Return [x, y] of the center of cell containing provided text 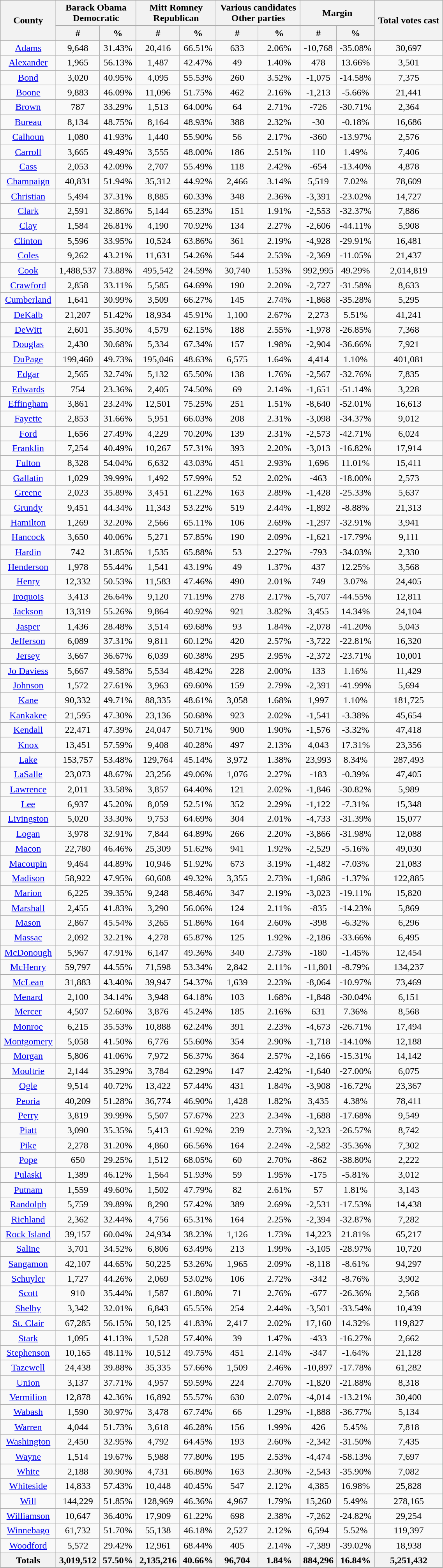
2,450 [78, 1442]
12,811 [409, 596]
32.21% [118, 938]
61,282 [409, 1367]
1,535 [158, 552]
-16.82% [356, 448]
304 [237, 819]
63.86% [198, 241]
50.68% [198, 715]
40.72% [118, 1086]
Cook [28, 270]
40.92% [198, 611]
224 [237, 1383]
5.52% [356, 1531]
71 [237, 1293]
58.46% [198, 893]
156 [237, 1427]
21,207 [78, 315]
27.49% [118, 434]
2.74% [279, 300]
Woodford [28, 1545]
64.45% [198, 1442]
-2,166 [318, 1056]
923 [237, 715]
2.29% [279, 804]
65.50% [198, 374]
Franklin [28, 448]
60.38% [198, 656]
266 [237, 834]
14,142 [409, 1056]
3,012 [409, 1175]
11,096 [158, 92]
3,228 [409, 389]
4,878 [409, 166]
93 [237, 626]
Clinton [28, 241]
-3,098 [318, 418]
2.61% [279, 1190]
3,972 [237, 760]
36.40% [118, 1516]
44.65% [118, 1264]
8,568 [409, 1012]
Putnam [28, 1190]
Alexander [28, 63]
73,469 [409, 982]
-183 [318, 774]
742 [78, 552]
29,254 [409, 1516]
8,633 [409, 285]
48.67% [118, 774]
2,527 [237, 1531]
53.02% [198, 1279]
3,701 [78, 1249]
Jo Daviess [28, 670]
40.66% [198, 1560]
478 [318, 63]
1,512 [158, 1160]
Calhoun [28, 137]
78,609 [409, 181]
14.34% [356, 611]
-31.58% [356, 285]
-30 [318, 122]
44.92% [198, 181]
7,435 [409, 1442]
35.35% [118, 1130]
60 [237, 1160]
-1,482 [318, 863]
-1,213 [318, 92]
2.24% [279, 1145]
-175 [318, 1175]
2.79% [279, 686]
2,601 [78, 330]
2,053 [78, 166]
Pulaski [28, 1175]
-30.04% [356, 997]
2,591 [78, 211]
Henry [28, 582]
7,282 [409, 1219]
251 [237, 404]
25,309 [158, 848]
5,667 [78, 670]
1,559 [78, 1190]
1,080 [78, 137]
16,613 [409, 404]
32.95% [118, 1442]
17,160 [318, 1323]
94,297 [409, 1264]
33.58% [118, 789]
Union [28, 1383]
70.92% [198, 226]
7,082 [409, 1471]
31,883 [78, 982]
Massac [28, 938]
-8,064 [318, 982]
208 [237, 418]
2.95% [279, 656]
Kankakee [28, 715]
59 [237, 1175]
46.90% [198, 1101]
41.06% [118, 1056]
46.28% [198, 1427]
53.26% [198, 1264]
51.70% [118, 1531]
-2,323 [318, 1130]
2,362 [78, 1219]
40.49% [118, 448]
1,514 [78, 1457]
Lee [28, 804]
47.95% [118, 878]
3,568 [409, 567]
54.04% [118, 463]
2,135,216 [158, 1560]
5.49% [356, 1501]
44.89% [118, 863]
5,637 [409, 493]
-2,727 [318, 285]
1.37% [279, 567]
39,947 [158, 982]
Mitt RomneyRepublican [176, 13]
30.68% [118, 344]
1.98% [279, 344]
-36.66% [356, 344]
51.85% [118, 1501]
5,413 [158, 1130]
Jersey [28, 656]
-1,428 [318, 493]
1,513 [158, 107]
3.82% [279, 611]
-3,391 [318, 196]
185 [237, 1012]
352 [237, 804]
Johnson [28, 686]
Jefferson [28, 641]
48.93% [198, 122]
21,595 [78, 715]
462 [237, 92]
181,725 [409, 700]
2,222 [409, 1160]
Champaign [28, 181]
-34.37% [356, 418]
24.59% [198, 270]
53.48% [118, 760]
53.34% [198, 967]
-5.66% [356, 92]
28.48% [118, 626]
51.75% [198, 92]
-19.11% [356, 893]
Williamson [28, 1516]
-654 [318, 166]
65.88% [198, 552]
1,269 [78, 522]
-433 [318, 1338]
900 [237, 730]
134,237 [409, 967]
-14.58% [356, 78]
30.97% [118, 1412]
60.33% [198, 196]
39 [237, 1338]
18,934 [158, 315]
49.49% [118, 152]
-35.36% [356, 1145]
45.54% [118, 923]
2,565 [78, 374]
10,001 [409, 656]
3,413 [78, 596]
-28.97% [356, 1249]
-1,846 [318, 789]
16,892 [158, 1397]
287,493 [409, 760]
3,020 [78, 78]
5.51% [356, 315]
139 [237, 434]
48.00% [198, 152]
15,260 [318, 1501]
65.23% [198, 211]
1,978 [78, 567]
2.38% [279, 1516]
Winnebago [28, 1531]
Margin [337, 13]
4,278 [158, 938]
7,254 [78, 448]
9,648 [78, 48]
35.53% [118, 1027]
31.85% [118, 552]
2,867 [78, 923]
-2,529 [318, 848]
1.16% [356, 670]
52.60% [118, 1012]
6,495 [409, 938]
1.81% [356, 1190]
LaSalle [28, 774]
-2,342 [318, 1442]
Pope [28, 1160]
Boone [28, 92]
5,271 [158, 537]
-10,768 [318, 48]
4,860 [158, 1145]
23.36% [118, 389]
-17.53% [356, 1205]
2.30% [279, 1471]
-2,394 [318, 1219]
138 [237, 374]
35.30% [118, 330]
Shelby [28, 1308]
3,137 [78, 1383]
-2,186 [318, 938]
-22.81% [356, 641]
145 [237, 300]
5,585 [158, 285]
-835 [318, 908]
1,528 [158, 1338]
389 [237, 1205]
Coles [28, 256]
Menard [28, 997]
1.51% [279, 404]
68.44% [198, 1545]
-17.68% [356, 1115]
295 [237, 656]
-2,531 [318, 1205]
White [28, 1471]
1.79% [279, 1501]
5,334 [158, 344]
-29.91% [356, 241]
361 [237, 241]
64 [237, 107]
Wayne [28, 1457]
57.42% [198, 1205]
1,502 [158, 1190]
Scott [28, 1293]
340 [237, 952]
70.20% [198, 434]
51.42% [118, 315]
1,428 [237, 1101]
56 [237, 137]
-33.54% [356, 1308]
10,946 [158, 863]
3,618 [158, 1427]
-1,640 [318, 1071]
401,081 [409, 359]
26.64% [118, 596]
Marion [28, 893]
Vermilion [28, 1397]
36,774 [158, 1101]
10,888 [158, 1027]
199,460 [78, 359]
5,596 [78, 241]
129,764 [158, 760]
8,290 [158, 1205]
30.90% [118, 1471]
DeWitt [28, 330]
Moultrie [28, 1071]
3,090 [78, 1130]
64.40% [198, 789]
56.37% [198, 1056]
-1,892 [318, 508]
3,451 [158, 493]
5,806 [78, 1056]
5,132 [158, 374]
1,656 [78, 434]
Barack ObamaDemocratic [96, 13]
-2,582 [318, 1145]
41.93% [118, 137]
1.38% [279, 760]
228 [237, 670]
-1,688 [318, 1115]
Logan [28, 834]
Piatt [28, 1130]
71.19% [198, 596]
41.50% [118, 1041]
Warren [28, 1427]
-862 [318, 1160]
1,584 [78, 226]
-8.61% [356, 1264]
15,077 [409, 819]
2.72% [279, 1279]
19.67% [118, 1457]
6,215 [78, 1027]
35.29% [118, 1071]
14,833 [78, 1486]
118 [237, 166]
2,853 [78, 418]
Sangamon [28, 1264]
4,044 [78, 1427]
14,727 [409, 196]
49.71% [118, 700]
48.61% [198, 700]
1,564 [158, 1175]
547 [237, 1486]
128,969 [158, 1501]
3,667 [78, 656]
14,223 [318, 1234]
1,696 [318, 463]
Bureau [28, 122]
-41.20% [356, 626]
2.67% [279, 315]
388 [237, 122]
Pike [28, 1145]
1,440 [158, 137]
4,792 [158, 1442]
31.20% [118, 1145]
12,501 [158, 404]
Perry [28, 1115]
-3,023 [318, 893]
4,414 [318, 359]
47.46% [198, 582]
16.84% [356, 1560]
23.24% [118, 404]
39.35% [118, 893]
1.91% [279, 211]
4,579 [158, 330]
55.53% [198, 78]
Jackson [28, 611]
2.25% [279, 1219]
-347 [318, 1353]
44.55% [118, 967]
278 [237, 596]
59.59% [198, 1383]
5,144 [158, 211]
16,686 [409, 122]
Lake [28, 760]
-1,868 [318, 300]
45.14% [198, 760]
-42.71% [356, 434]
35,312 [158, 181]
39.88% [118, 1367]
45.20% [118, 804]
2,144 [78, 1071]
6,089 [78, 641]
3,058 [237, 700]
2,273 [318, 315]
-5.16% [356, 848]
-180 [318, 952]
3,902 [409, 1279]
Hancock [28, 537]
21,313 [409, 508]
254 [237, 1308]
Mason [28, 923]
Iroquois [28, 596]
-6.32% [356, 923]
16,320 [409, 641]
-52.01% [356, 404]
519 [237, 508]
1,076 [237, 774]
47.91% [118, 952]
49.36% [198, 952]
1.49% [356, 152]
144,229 [78, 1501]
10,165 [78, 1353]
2,568 [409, 1293]
64.89% [198, 834]
-5,707 [318, 596]
8,059 [158, 804]
50,225 [158, 1264]
-2,573 [318, 434]
40.06% [118, 537]
54.37% [198, 982]
39,157 [78, 1234]
27.61% [118, 686]
405 [237, 1545]
-17.79% [356, 537]
8,134 [78, 122]
2,405 [158, 389]
82 [237, 1190]
5,020 [78, 819]
213 [237, 1249]
-1,122 [318, 804]
10,720 [409, 1249]
1,639 [237, 982]
6,776 [158, 1041]
77.80% [198, 1457]
1,488,537 [78, 270]
3,876 [158, 1012]
3,514 [158, 626]
8.34% [356, 760]
-16.72% [356, 1086]
Adams [28, 48]
8,318 [409, 1383]
49.58% [118, 670]
910 [78, 1293]
-1,718 [318, 1041]
10,524 [158, 241]
4.38% [356, 1101]
14.32% [356, 1323]
4,731 [158, 1471]
44.34% [118, 508]
698 [237, 1516]
6,147 [158, 952]
51.86% [198, 923]
62.15% [198, 330]
49.73% [118, 359]
Washington [28, 1442]
42,107 [78, 1264]
7,921 [409, 344]
-30.82% [356, 789]
46.36% [198, 1501]
33.95% [118, 241]
-14.23% [356, 908]
-14.10% [356, 1041]
47.79% [198, 1190]
46.46% [118, 848]
17,914 [409, 448]
3,478 [158, 1412]
67,285 [78, 1323]
921 [237, 611]
544 [237, 256]
55.44% [118, 567]
-44.11% [356, 226]
21,441 [409, 92]
6,843 [158, 1308]
5,134 [409, 1412]
-4,474 [318, 1457]
-31.39% [356, 819]
2,430 [78, 344]
-1,848 [318, 997]
1.82% [279, 1101]
75.25% [198, 404]
24,438 [78, 1367]
9,012 [409, 418]
8,328 [78, 463]
1,436 [78, 626]
630 [237, 1397]
66 [237, 1412]
67.34% [198, 344]
426 [318, 1427]
5,043 [409, 626]
-35.90% [356, 1471]
40,209 [78, 1101]
55.26% [118, 611]
2,842 [237, 967]
42.47% [198, 63]
24,047 [158, 730]
5,967 [78, 952]
195 [237, 1457]
13,451 [78, 745]
3,857 [158, 789]
46.18% [198, 1531]
-1,297 [318, 522]
45.24% [198, 1012]
40.95% [118, 78]
393 [237, 448]
46.12% [118, 1175]
3,861 [78, 404]
6,296 [409, 923]
12,961 [158, 1545]
50.53% [118, 582]
Kane [28, 700]
5,989 [409, 789]
35.89% [118, 493]
57.44% [198, 1086]
2,573 [409, 478]
23,367 [409, 1086]
29.42% [118, 1545]
51.93% [198, 1175]
32.44% [118, 1219]
-17.78% [356, 1367]
151 [237, 211]
5,694 [409, 686]
-10,897 [318, 1367]
3,290 [158, 908]
35,335 [158, 1367]
23,136 [158, 715]
34.52% [118, 1249]
61.80% [198, 1293]
110 [318, 152]
6,594 [318, 1531]
4,507 [78, 1012]
-24.82% [356, 1516]
43.19% [198, 567]
51.28% [118, 1101]
49.32% [198, 878]
-39.02% [356, 1545]
31.66% [118, 418]
Totals [28, 1560]
9,464 [78, 863]
-23.02% [356, 196]
57.66% [198, 1367]
125 [237, 938]
-26.57% [356, 1130]
69.60% [198, 686]
Greene [28, 493]
153,757 [78, 760]
26.81% [118, 226]
48.42% [198, 670]
32.86% [118, 211]
23,993 [318, 760]
57.85% [198, 537]
278,165 [409, 1501]
1,572 [78, 686]
-34.03% [356, 552]
62.29% [198, 1071]
-1,820 [318, 1383]
Knox [28, 745]
364 [237, 1056]
-26.85% [356, 330]
57.67% [198, 1115]
6,575 [237, 359]
650 [78, 1160]
Marshall [28, 908]
1.29% [279, 1412]
3,963 [158, 686]
56.13% [118, 63]
-2,553 [318, 211]
-23.71% [356, 656]
3.19% [279, 863]
Total votes cast [409, 20]
6,632 [158, 463]
51.62% [198, 848]
9,753 [158, 819]
Edwards [28, 389]
Cumberland [28, 300]
-0.18% [356, 122]
10,267 [158, 448]
7,886 [409, 211]
7.36% [356, 1012]
12,188 [409, 1041]
2,417 [237, 1323]
37.71% [118, 1383]
Crawford [28, 285]
2.93% [279, 463]
431 [237, 1086]
-1,651 [318, 389]
134 [237, 226]
Will [28, 1501]
55.49% [198, 166]
3,784 [158, 1071]
884,296 [318, 1560]
5,058 [78, 1041]
McLean [28, 982]
1,126 [237, 1234]
Lawrence [28, 789]
18,938 [409, 1545]
Schuyler [28, 1279]
40,831 [78, 181]
-31.50% [356, 1442]
39.89% [118, 1205]
-26.71% [356, 1027]
St. Clair [28, 1323]
-44.55% [356, 596]
391 [237, 1027]
30,740 [237, 270]
60.12% [198, 641]
1.76% [279, 374]
57.40% [198, 1338]
2,707 [158, 166]
1.40% [279, 63]
64.18% [198, 997]
-51.14% [356, 389]
-8.79% [356, 967]
21,128 [409, 1353]
57.50% [118, 1560]
-3.32% [356, 730]
-36.77% [356, 1412]
56.15% [118, 1323]
58,922 [78, 878]
5,572 [78, 1545]
2.90% [279, 1041]
2.32% [279, 122]
Saline [28, 1249]
McDonough [28, 952]
103 [237, 997]
22,780 [78, 848]
-13.97% [356, 137]
420 [237, 641]
348 [237, 196]
7.02% [356, 181]
-30.71% [356, 107]
4,229 [158, 434]
33.30% [118, 819]
7,375 [409, 78]
69 [237, 389]
23,073 [78, 774]
6,151 [409, 997]
3.52% [279, 78]
43.40% [118, 982]
65.31% [198, 1219]
47,418 [409, 730]
437 [318, 567]
11,429 [409, 670]
Rock Island [28, 1234]
66.51% [198, 48]
2.07% [279, 1397]
3,143 [409, 1190]
1.64% [279, 359]
-2,391 [318, 686]
121 [237, 789]
2.13% [279, 745]
2,364 [409, 107]
17,494 [409, 1027]
12,088 [409, 834]
490 [237, 582]
5,759 [78, 1205]
7,972 [158, 1056]
61,732 [78, 1531]
-31.98% [356, 834]
48.11% [118, 1353]
Montgomery [28, 1041]
7,368 [409, 330]
42.09% [118, 166]
Bond [28, 78]
3,819 [78, 1115]
Carroll [28, 152]
15,348 [409, 804]
497 [237, 745]
5,869 [409, 908]
2.71% [279, 107]
60,608 [158, 878]
Various candidatesOther parties [258, 13]
-398 [318, 923]
57.43% [118, 1486]
44.26% [118, 1279]
9,811 [158, 641]
-2,543 [318, 1471]
65.55% [198, 1308]
2,014,819 [409, 270]
6,024 [409, 434]
29.25% [118, 1160]
-3,013 [318, 448]
7,697 [409, 1457]
-1,978 [318, 330]
41,241 [409, 315]
1.95% [279, 1175]
2,662 [409, 1338]
2,858 [78, 285]
-463 [318, 478]
-35.08% [356, 48]
5,519 [318, 181]
4,957 [158, 1383]
2,278 [78, 1145]
-25.33% [356, 493]
22,471 [78, 730]
-3,866 [318, 834]
9,883 [78, 92]
7,835 [409, 374]
159 [237, 686]
4,756 [158, 1219]
1.53% [279, 270]
-27.00% [356, 1071]
633 [237, 48]
-4,733 [318, 819]
2.06% [279, 48]
-1,621 [318, 537]
-1,686 [318, 878]
9,111 [409, 537]
Henderson [28, 567]
3,650 [78, 537]
42.36% [118, 1397]
2,466 [237, 181]
78,411 [409, 1101]
8,742 [409, 1130]
Livingston [28, 819]
20,416 [158, 48]
66.56% [198, 1145]
-11,801 [318, 967]
59,797 [78, 967]
1,727 [78, 1279]
-1,576 [318, 730]
49.60% [118, 1190]
2,092 [78, 938]
6,806 [158, 1249]
Clay [28, 226]
34.14% [118, 997]
-2,078 [318, 626]
63.49% [198, 1249]
2,566 [158, 522]
6,075 [409, 1071]
1,029 [78, 478]
354 [237, 1041]
24,405 [409, 582]
5.45% [356, 1427]
Ford [28, 434]
5,534 [158, 670]
90,332 [78, 700]
-13.40% [356, 166]
73.88% [118, 270]
45,654 [409, 715]
-726 [318, 107]
11,343 [158, 508]
12,454 [409, 952]
5,507 [158, 1115]
-4,014 [318, 1397]
5,295 [409, 300]
57 [318, 1190]
38.23% [198, 1234]
57.31% [198, 448]
-2,567 [318, 374]
Peoria [28, 1101]
-3,722 [318, 641]
-2,904 [318, 344]
4,043 [318, 745]
12.25% [356, 567]
992,995 [318, 270]
6,937 [78, 804]
-4,673 [318, 1027]
61.92% [198, 1130]
32.91% [118, 834]
13,319 [78, 611]
57.59% [118, 745]
Macon [28, 848]
2.36% [279, 196]
46.09% [118, 92]
-38.80% [356, 1160]
-793 [318, 552]
3,978 [78, 834]
-33.66% [356, 938]
53.22% [198, 508]
49.75% [198, 1353]
45.91% [198, 315]
4,190 [158, 226]
9,408 [158, 745]
1.47% [279, 1338]
193 [237, 1442]
67.74% [198, 1412]
1,492 [158, 478]
65.11% [198, 522]
5,951 [158, 418]
1,541 [158, 567]
-41.99% [356, 686]
1,590 [78, 1412]
260 [237, 78]
-58.13% [356, 1457]
2,188 [78, 1471]
23,256 [158, 774]
21,083 [409, 863]
-35.28% [356, 300]
40.28% [198, 745]
16,481 [409, 241]
-8.88% [356, 508]
631 [318, 1012]
2,100 [78, 997]
55,138 [158, 1531]
2.46% [279, 1367]
-15.31% [356, 1056]
495,542 [158, 270]
55.60% [198, 1041]
3,019,512 [78, 1560]
1,509 [237, 1367]
51.73% [118, 1427]
10,647 [78, 1516]
673 [237, 863]
55.90% [198, 137]
3,355 [237, 878]
-360 [318, 137]
50,125 [158, 1323]
96,704 [237, 1560]
-10.97% [356, 982]
9,451 [78, 508]
30,697 [409, 48]
1,487 [158, 63]
49.06% [198, 774]
49.29% [356, 270]
3,501 [409, 63]
12,878 [78, 1397]
41.13% [118, 1338]
9,514 [78, 1086]
7,406 [409, 152]
-18.00% [356, 478]
32.01% [118, 1308]
7,844 [158, 834]
-7.31% [356, 804]
133 [318, 670]
88,335 [158, 700]
43.21% [118, 256]
3,265 [158, 923]
9,120 [158, 596]
-11.05% [356, 256]
51.94% [118, 181]
Ogle [28, 1086]
55.57% [198, 1397]
11.01% [356, 463]
9,549 [409, 1115]
50.71% [198, 730]
17.31% [356, 745]
31.43% [118, 48]
32.74% [118, 374]
2.00% [279, 670]
6,039 [158, 656]
157 [237, 344]
1,095 [78, 1338]
-21.88% [356, 1383]
DeKalb [28, 315]
Grundy [28, 508]
Wabash [28, 1412]
-16.27% [356, 1338]
1.73% [279, 1234]
Hamilton [28, 522]
74.50% [198, 389]
11,631 [158, 256]
122,885 [409, 878]
Richland [28, 1219]
188 [237, 330]
Jasper [28, 626]
-0.39% [356, 774]
DuPage [28, 359]
43.03% [198, 463]
-32.37% [356, 211]
3.07% [356, 582]
21.81% [356, 1234]
3,948 [158, 997]
24,934 [158, 1234]
30.99% [118, 300]
2.55% [279, 330]
8,885 [158, 196]
24,104 [409, 611]
Cass [28, 166]
Clark [28, 211]
-1.64% [356, 1353]
3,555 [158, 152]
Macoupin [28, 863]
47.39% [118, 730]
-1.37% [356, 878]
Hardin [28, 552]
749 [318, 582]
-3,105 [318, 1249]
186 [237, 152]
787 [78, 107]
754 [78, 389]
3,509 [158, 300]
-7.03% [356, 863]
65,217 [409, 1234]
Tazewell [28, 1367]
1.90% [279, 730]
17,909 [158, 1516]
65.87% [198, 938]
223 [237, 1115]
1,100 [237, 315]
13,422 [158, 1086]
52 [237, 478]
33.11% [118, 285]
2,576 [409, 137]
69.68% [198, 626]
1,997 [318, 700]
-2,369 [318, 256]
2.34% [279, 1115]
15,411 [409, 463]
-3.38% [356, 715]
3,342 [78, 1308]
14,438 [409, 1205]
5,494 [78, 196]
Fulton [28, 463]
52.51% [198, 804]
McHenry [28, 967]
239 [237, 1130]
-8.76% [356, 1279]
Gallatin [28, 478]
36.67% [118, 656]
-3,908 [318, 1086]
2,330 [409, 552]
Stephenson [28, 1353]
-32.87% [356, 1219]
-3,501 [318, 1308]
1,389 [78, 1175]
124 [237, 908]
6,225 [78, 893]
Douglas [28, 344]
5,988 [158, 1457]
3,941 [409, 522]
Christian [28, 196]
-7,389 [318, 1545]
56.06% [198, 908]
-1,541 [318, 715]
9,248 [158, 893]
3.14% [279, 181]
48.75% [118, 122]
Effingham [28, 404]
Morgan [28, 1056]
7,818 [409, 1427]
Madison [28, 878]
3,455 [318, 611]
-342 [318, 1279]
2,069 [158, 1279]
Fayette [28, 418]
66.27% [198, 300]
57.99% [198, 478]
62.24% [198, 1027]
60.04% [118, 1234]
7,302 [409, 1145]
2.89% [279, 493]
County [28, 20]
5,908 [409, 226]
54.26% [198, 256]
941 [237, 848]
Mercer [28, 1012]
347 [237, 893]
-1,075 [318, 78]
4,095 [158, 78]
2,011 [78, 789]
25,828 [409, 1486]
Edgar [28, 374]
47.30% [118, 715]
147 [237, 1071]
15,820 [409, 893]
119,827 [409, 1323]
51.92% [198, 863]
195,046 [158, 359]
9,864 [158, 611]
-26.36% [356, 1293]
35.44% [118, 1293]
47,405 [409, 774]
9,262 [78, 256]
2,023 [78, 493]
-2,372 [318, 656]
-32.76% [356, 374]
8,164 [158, 122]
10,512 [158, 1353]
4,385 [318, 1486]
Kendall [28, 730]
119,397 [409, 1531]
68.05% [198, 1160]
64.00% [198, 107]
53 [237, 552]
10,439 [409, 1308]
32.20% [118, 522]
-1,888 [318, 1412]
-32.91% [356, 522]
71,598 [158, 967]
2.76% [279, 1293]
Monroe [28, 1027]
-7,262 [318, 1516]
66.03% [198, 418]
49,030 [409, 848]
-8,118 [318, 1264]
-1.45% [356, 952]
13.66% [356, 63]
2.51% [279, 152]
16.98% [356, 1486]
11,583 [158, 582]
Stark [28, 1338]
12,332 [78, 582]
-8,640 [318, 404]
5,251,432 [409, 1560]
Whiteside [28, 1486]
1,641 [78, 300]
-13.21% [356, 1397]
66.80% [198, 1471]
3,665 [78, 152]
-677 [318, 1293]
-4,928 [318, 241]
-2,606 [318, 226]
4,967 [237, 1501]
-5.81% [356, 1175]
2,455 [78, 908]
3,435 [318, 1101]
30,400 [409, 1397]
Brown [28, 107]
Randolph [28, 1205]
21,437 [409, 256]
23,356 [409, 745]
1,587 [158, 1293]
40.45% [198, 1486]
10,448 [158, 1486]
33.29% [118, 107]
48.63% [198, 359]
